Identify which cell holds the provided text, then report its (X, Y) central coordinate. 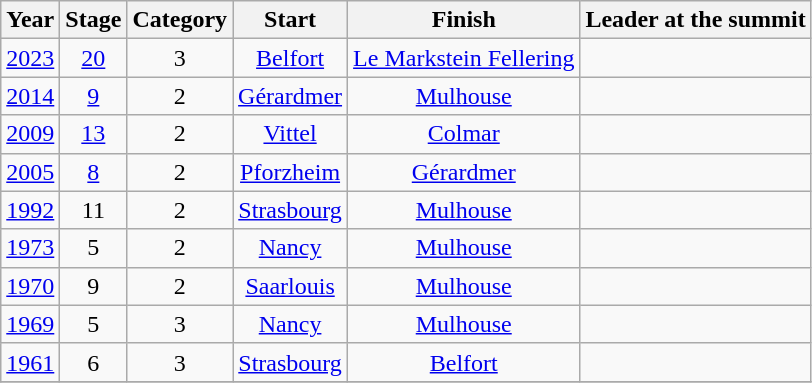
Leader at the summit (696, 20)
13 (94, 134)
1969 (30, 324)
1973 (30, 248)
Pforzheim (290, 172)
Start (290, 20)
Saarlouis (290, 286)
6 (94, 362)
Finish (464, 20)
Year (30, 20)
2009 (30, 134)
Le Markstein Fellering (464, 58)
2023 (30, 58)
Stage (94, 20)
8 (94, 172)
Colmar (464, 134)
2014 (30, 96)
Vittel (290, 134)
11 (94, 210)
2005 (30, 172)
1961 (30, 362)
1992 (30, 210)
Category (180, 20)
20 (94, 58)
1970 (30, 286)
